Find where the given text appears and provide that cell's center as [x, y] coordinate. 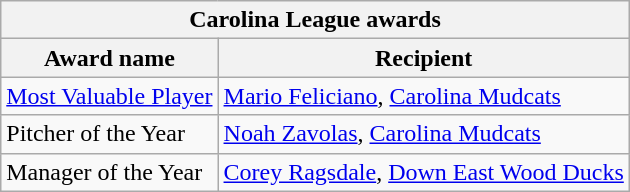
Mario Feliciano, Carolina Mudcats [424, 96]
Manager of the Year [110, 172]
Carolina League awards [316, 20]
Pitcher of the Year [110, 134]
Award name [110, 58]
Recipient [424, 58]
Most Valuable Player [110, 96]
Corey Ragsdale, Down East Wood Ducks [424, 172]
Noah Zavolas, Carolina Mudcats [424, 134]
